Extract the [X, Y] coordinate from the center of the cell holding the provided text.  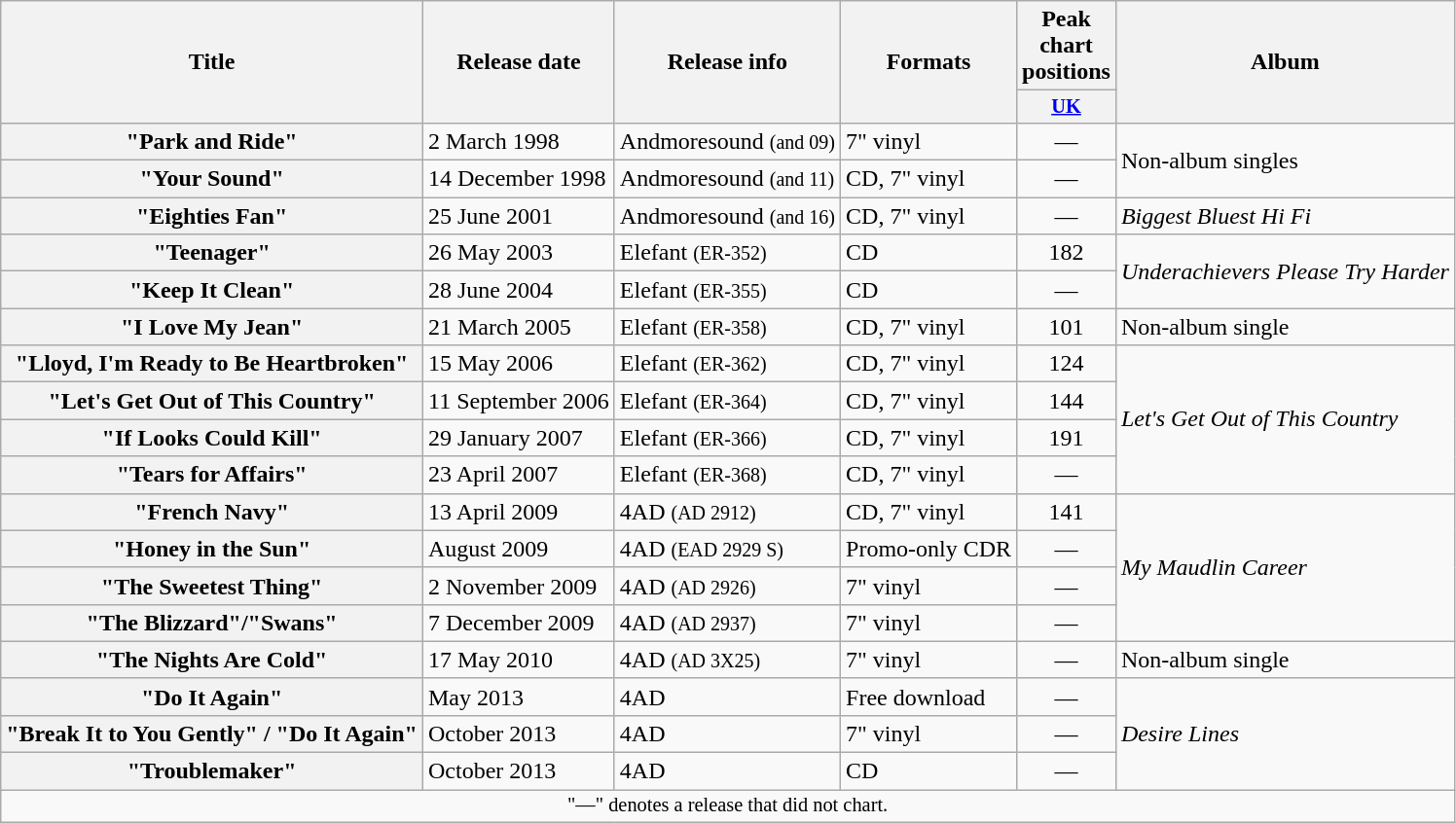
"The Nights Are Cold" [212, 660]
21 March 2005 [518, 327]
182 [1067, 253]
28 June 2004 [518, 290]
Desire Lines [1285, 734]
"Troublemaker" [212, 771]
4AD (AD 2926) [727, 586]
"Tears for Affairs" [212, 475]
Elefant (ER-368) [727, 475]
Promo-only CDR [928, 549]
Let's Get Out of This Country [1285, 419]
101 [1067, 327]
"The Blizzard"/"Swans" [212, 623]
141 [1067, 512]
Elefant (ER-355) [727, 290]
August 2009 [518, 549]
14 December 1998 [518, 179]
4AD (EAD 2929 S) [727, 549]
Album [1285, 62]
13 April 2009 [518, 512]
"Keep It Clean" [212, 290]
"If Looks Could Kill" [212, 438]
"Let's Get Out of This Country" [212, 401]
29 January 2007 [518, 438]
"Park and Ride" [212, 141]
4AD (AD 2937) [727, 623]
124 [1067, 364]
Andmoresound (and 16) [727, 216]
191 [1067, 438]
23 April 2007 [518, 475]
Elefant (ER-358) [727, 327]
25 June 2001 [518, 216]
17 May 2010 [518, 660]
Peak chart positions [1067, 46]
"Your Sound" [212, 179]
"French Navy" [212, 512]
15 May 2006 [518, 364]
11 September 2006 [518, 401]
144 [1067, 401]
"Lloyd, I'm Ready to Be Heartbroken" [212, 364]
2 November 2009 [518, 586]
"I Love My Jean" [212, 327]
"Honey in the Sun" [212, 549]
UK [1067, 107]
May 2013 [518, 697]
"Teenager" [212, 253]
"Do It Again" [212, 697]
4AD (AD 2912) [727, 512]
Andmoresound (and 09) [727, 141]
Release date [518, 62]
Elefant (ER-352) [727, 253]
"The Sweetest Thing" [212, 586]
Andmoresound (and 11) [727, 179]
"Break It to You Gently" / "Do It Again" [212, 734]
Release info [727, 62]
Underachievers Please Try Harder [1285, 271]
Free download [928, 697]
26 May 2003 [518, 253]
Elefant (ER-366) [727, 438]
Elefant (ER-364) [727, 401]
2 March 1998 [518, 141]
Non-album singles [1285, 160]
Biggest Bluest Hi Fi [1285, 216]
"Eighties Fan" [212, 216]
Title [212, 62]
4AD (AD 3X25) [727, 660]
7 December 2009 [518, 623]
My Maudlin Career [1285, 567]
Elefant (ER-362) [727, 364]
"—" denotes a release that did not chart. [728, 806]
Formats [928, 62]
